Locate the cell with the specified text and output its (x, y) center coordinate. 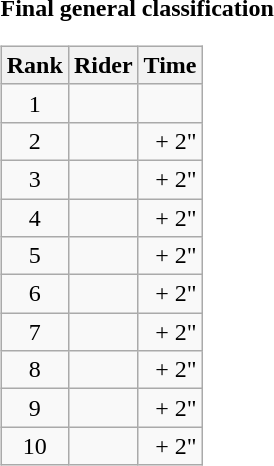
7 (34, 332)
3 (34, 179)
2 (34, 141)
1 (34, 103)
10 (34, 446)
Rider (103, 65)
5 (34, 256)
Rank (34, 65)
4 (34, 217)
8 (34, 370)
9 (34, 408)
6 (34, 294)
Time (170, 65)
